Locate the cell with the specified text and output its (x, y) center coordinate. 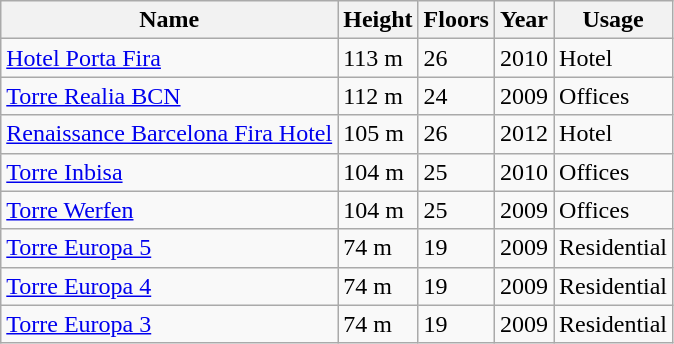
Torre Europa 4 (170, 286)
24 (456, 96)
Torre Europa 3 (170, 324)
Torre Inbisa (170, 172)
Torre Europa 5 (170, 248)
Height (378, 20)
Renaissance Barcelona Fira Hotel (170, 134)
Year (524, 20)
Name (170, 20)
2012 (524, 134)
113 m (378, 58)
Usage (614, 20)
Floors (456, 20)
105 m (378, 134)
Torre Realia BCN (170, 96)
112 m (378, 96)
Torre Werfen (170, 210)
Hotel Porta Fira (170, 58)
